Locate the cell with the specified text and output its (x, y) center coordinate. 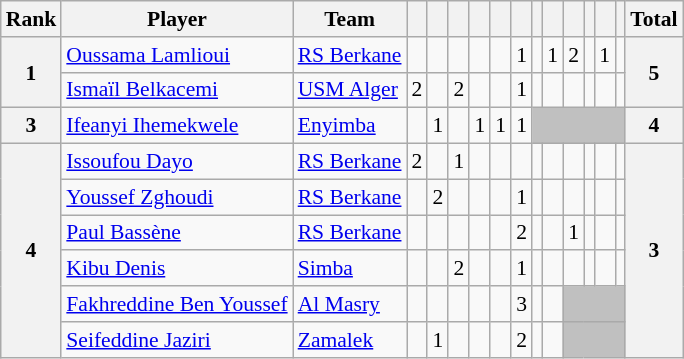
Rank (32, 19)
Total (654, 19)
USM Alger (350, 90)
Ifeanyi Ihemekwele (176, 126)
Youssef Zghoudi (176, 197)
Seifeddine Jaziri (176, 340)
Al Masry (350, 304)
Kibu Denis (176, 269)
Paul Bassène (176, 233)
Simba (350, 269)
Player (176, 19)
Oussama Lamlioui (176, 55)
Team (350, 19)
Fakhreddine Ben Youssef (176, 304)
Issoufou Dayo (176, 162)
5 (654, 72)
Ismaïl Belkacemi (176, 90)
Zamalek (350, 340)
Enyimba (350, 126)
